For the text-containing cell, return its midpoint in (X, Y) coordinate format. 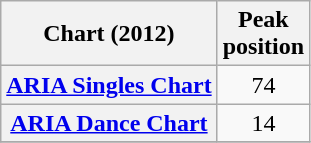
14 (263, 123)
74 (263, 85)
Chart (2012) (109, 34)
ARIA Dance Chart (109, 123)
Peakposition (263, 34)
ARIA Singles Chart (109, 85)
